Pinpoint the cell where the given text exists, returning its [X, Y] midpoint coordinate. 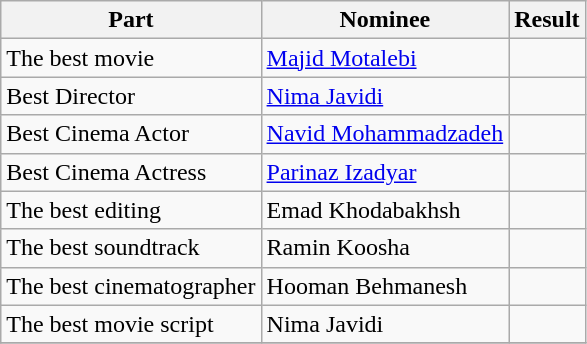
Emad Khodabakhsh [385, 210]
The best movie script [131, 324]
Ramin Koosha [385, 248]
The best movie [131, 58]
Result [547, 20]
Parinaz Izadyar [385, 172]
Hooman Behmanesh [385, 286]
Majid Motalebi [385, 58]
Navid Mohammadzadeh [385, 134]
Nominee [385, 20]
Best Director [131, 96]
The best soundtrack [131, 248]
Best Cinema Actress [131, 172]
The best editing [131, 210]
Part [131, 20]
Best Cinema Actor [131, 134]
The best cinematographer [131, 286]
